For the text-containing cell, return its midpoint in (x, y) coordinate format. 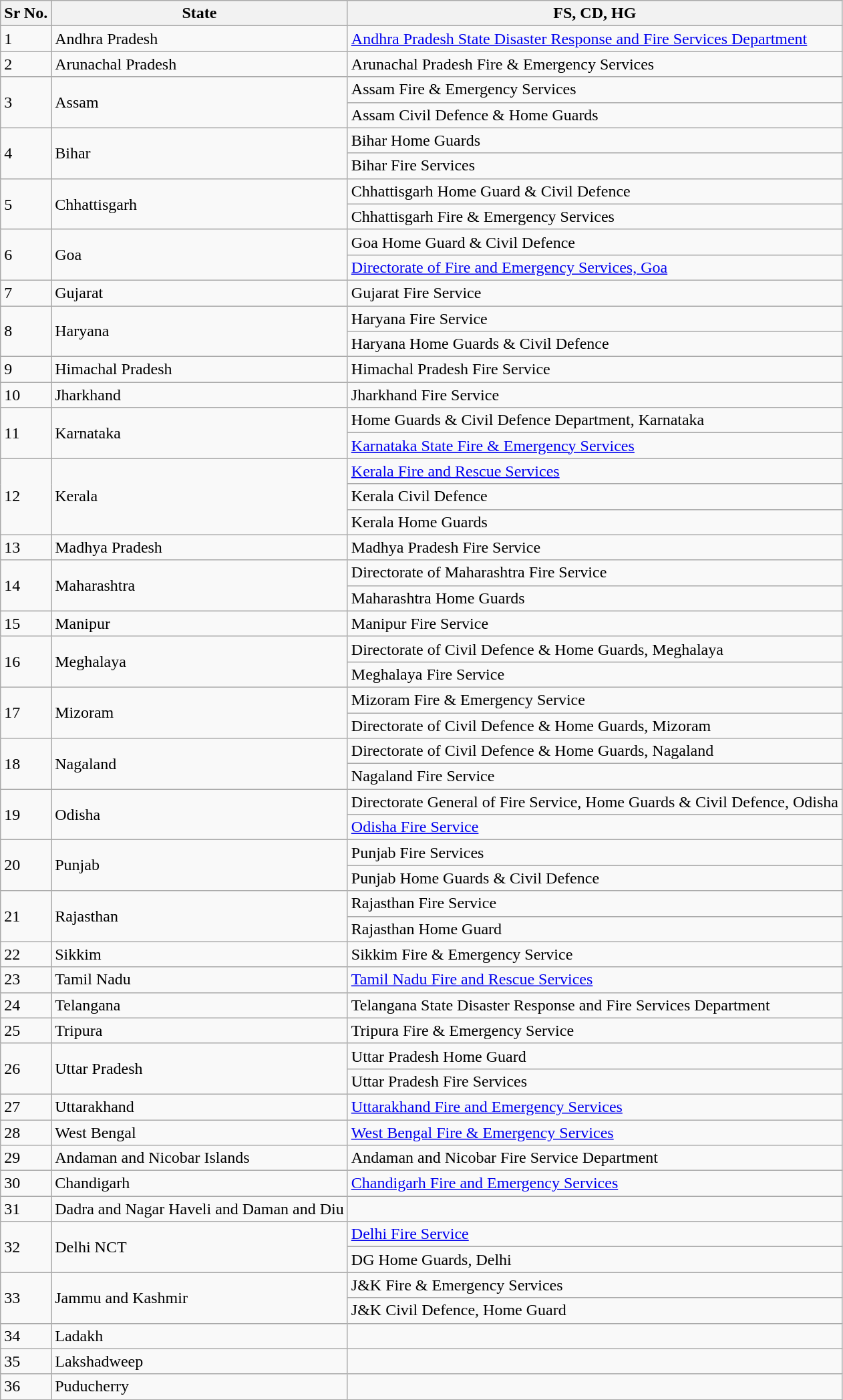
Andaman and Nicobar Islands (200, 1158)
11 (26, 433)
26 (26, 1069)
Sikkim Fire & Emergency Service (595, 954)
28 (26, 1133)
Telangana (200, 1005)
J&K Civil Defence, Home Guard (595, 1310)
Jharkhand (200, 395)
Haryana Home Guards & Civil Defence (595, 344)
Tamil Nadu Fire and Rescue Services (595, 980)
12 (26, 497)
Goa (200, 255)
West Bengal (200, 1133)
Arunachal Pradesh Fire & Emergency Services (595, 64)
Punjab Home Guards & Civil Defence (595, 878)
Assam Fire & Emergency Services (595, 90)
Arunachal Pradesh (200, 64)
7 (26, 293)
Meghalaya Fire Service (595, 674)
Karnataka (200, 433)
Puducherry (200, 1387)
13 (26, 547)
J&K Fire & Emergency Services (595, 1285)
3 (26, 102)
Punjab (200, 865)
Directorate General of Fire Service, Home Guards & Civil Defence, Odisha (595, 802)
Lakshadweep (200, 1361)
Kerala Home Guards (595, 522)
32 (26, 1247)
31 (26, 1209)
Chandigarh (200, 1183)
Bihar Fire Services (595, 166)
Tripura (200, 1030)
Dadra and Nagar Haveli and Daman and Diu (200, 1209)
Goa Home Guard & Civil Defence (595, 242)
Gujarat Fire Service (595, 293)
34 (26, 1336)
Chhattisgarh Fire & Emergency Services (595, 217)
24 (26, 1005)
Madhya Pradesh Fire Service (595, 547)
Directorate of Civil Defence & Home Guards, Meghalaya (595, 649)
Rajasthan (200, 916)
Andhra Pradesh (200, 39)
33 (26, 1298)
Home Guards & Civil Defence Department, Karnataka (595, 420)
Kerala Fire and Rescue Services (595, 471)
Gujarat (200, 293)
Madhya Pradesh (200, 547)
Assam (200, 102)
FS, CD, HG (595, 13)
22 (26, 954)
Uttar Pradesh Fire Services (595, 1081)
Chhattisgarh (200, 204)
19 (26, 815)
Directorate of Fire and Emergency Services, Goa (595, 267)
Mizoram Fire & Emergency Service (595, 700)
Haryana Fire Service (595, 319)
29 (26, 1158)
Directorate of Civil Defence & Home Guards, Mizoram (595, 725)
Telangana State Disaster Response and Fire Services Department (595, 1005)
36 (26, 1387)
Andaman and Nicobar Fire Service Department (595, 1158)
10 (26, 395)
1 (26, 39)
Chandigarh Fire and Emergency Services (595, 1183)
Rajasthan Fire Service (595, 903)
18 (26, 764)
Tripura Fire & Emergency Service (595, 1030)
Directorate of Maharashtra Fire Service (595, 573)
Odisha Fire Service (595, 827)
Nagaland Fire Service (595, 777)
Meghalaya (200, 662)
Directorate of Civil Defence & Home Guards, Nagaland (595, 751)
Punjab Fire Services (595, 853)
Odisha (200, 815)
Tamil Nadu (200, 980)
West Bengal Fire & Emergency Services (595, 1133)
Sikkim (200, 954)
Rajasthan Home Guard (595, 929)
Himachal Pradesh Fire Service (595, 370)
Assam Civil Defence & Home Guards (595, 115)
21 (26, 916)
Manipur Fire Service (595, 623)
Uttarakhand (200, 1107)
17 (26, 712)
Jammu and Kashmir (200, 1298)
Manipur (200, 623)
Kerala Civil Defence (595, 497)
Karnataka State Fire & Emergency Services (595, 446)
Ladakh (200, 1336)
Andhra Pradesh State Disaster Response and Fire Services Department (595, 39)
Uttar Pradesh (200, 1069)
Bihar Home Guards (595, 140)
25 (26, 1030)
Jharkhand Fire Service (595, 395)
Delhi Fire Service (595, 1234)
Maharashtra (200, 585)
Uttarakhand Fire and Emergency Services (595, 1107)
23 (26, 980)
Sr No. (26, 13)
14 (26, 585)
Uttar Pradesh Home Guard (595, 1056)
Nagaland (200, 764)
4 (26, 153)
DG Home Guards, Delhi (595, 1260)
Himachal Pradesh (200, 370)
8 (26, 331)
Maharashtra Home Guards (595, 598)
Bihar (200, 153)
2 (26, 64)
30 (26, 1183)
27 (26, 1107)
Kerala (200, 497)
35 (26, 1361)
15 (26, 623)
16 (26, 662)
Haryana (200, 331)
20 (26, 865)
Chhattisgarh Home Guard & Civil Defence (595, 191)
Delhi NCT (200, 1247)
5 (26, 204)
6 (26, 255)
Mizoram (200, 712)
State (200, 13)
9 (26, 370)
